Determine the (X, Y) coordinate at the center of the cell enclosing the given text.  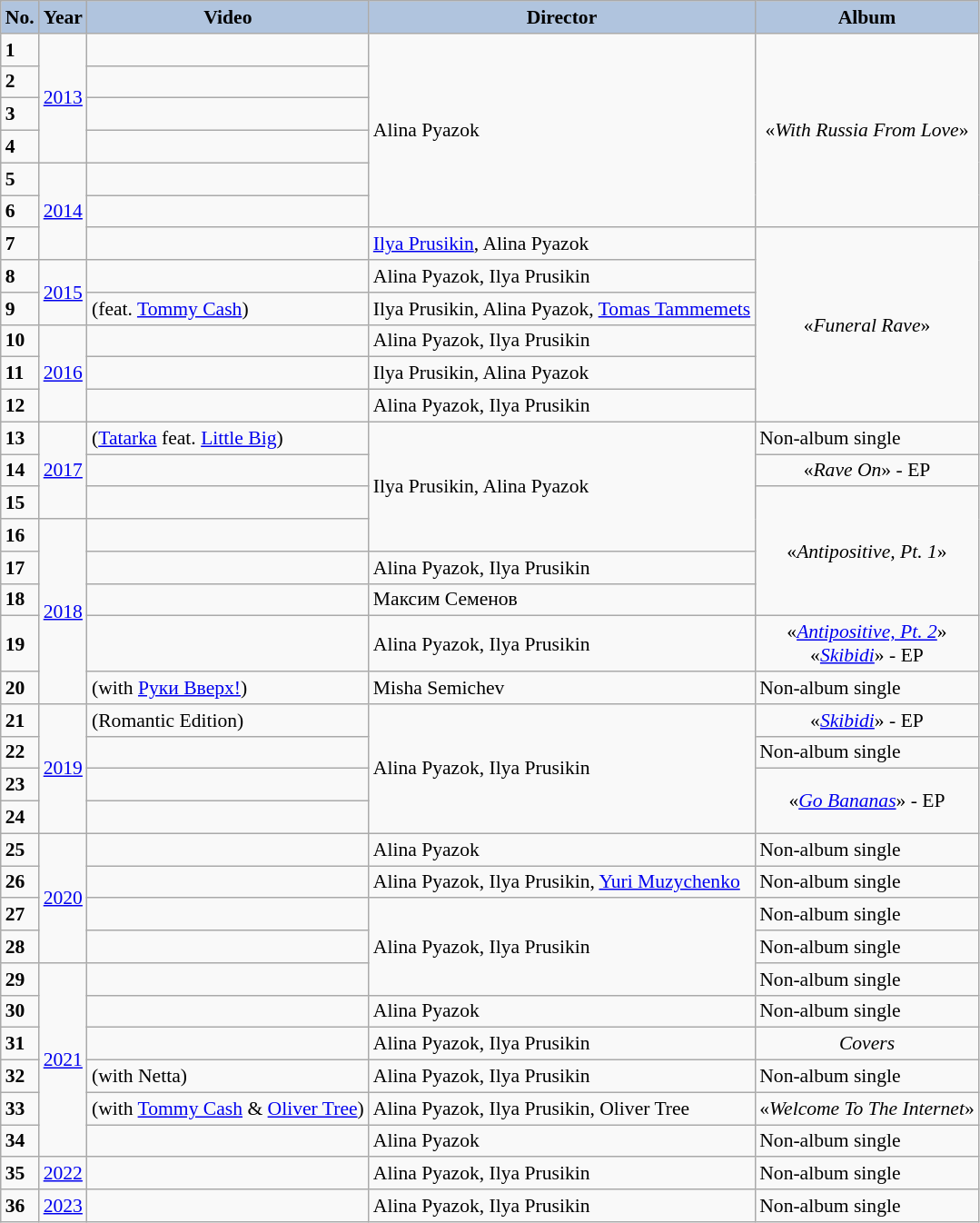
16 (20, 535)
22 (20, 752)
No. (20, 17)
28 (20, 947)
2 (20, 82)
13 (20, 438)
36 (20, 1206)
Covers (866, 1044)
(with Руки Вверх!) (228, 688)
2021 (64, 1060)
«Rave On» - EP (866, 471)
Video (228, 17)
(with Netta) (228, 1077)
23 (20, 785)
Ilya Prusikin, Alina Pyazok, Tomas Tammemets (561, 309)
5 (20, 179)
34 (20, 1141)
2020 (64, 898)
(Romantic Edition) (228, 721)
31 (20, 1044)
19 (20, 643)
«Antipositive, Pt. 1» (866, 552)
17 (20, 568)
2015 (64, 293)
7 (20, 244)
2014 (64, 211)
26 (20, 882)
2018 (64, 611)
Director (561, 17)
3 (20, 114)
1 (20, 50)
2017 (64, 471)
35 (20, 1174)
27 (20, 915)
2019 (64, 769)
12 (20, 406)
29 (20, 979)
Year (64, 17)
(Tatarka feat. Little Big) (228, 438)
«With Russia From Love» (866, 131)
«Funeral Rave» (866, 325)
32 (20, 1077)
2016 (64, 373)
4 (20, 147)
(with Tommy Cash & Oliver Tree) (228, 1109)
Album (866, 17)
2013 (64, 98)
Misha Semichev (561, 688)
«Antipositive, Pt. 2»«Skibidi» - EP (866, 643)
2022 (64, 1174)
6 (20, 212)
8 (20, 276)
18 (20, 600)
Alina Pyazok, Ilya Prusikin, Oliver Tree (561, 1109)
21 (20, 721)
25 (20, 850)
2023 (64, 1206)
9 (20, 309)
«Go Bananas» - EP (866, 801)
Максим Семенов (561, 600)
(feat. Tommy Cash) (228, 309)
30 (20, 1011)
«Welcome To The Internet» (866, 1109)
14 (20, 471)
24 (20, 818)
10 (20, 341)
15 (20, 503)
«Skibidi» - EP (866, 721)
20 (20, 688)
33 (20, 1109)
Alina Pyazok, Ilya Prusikin, Yuri Muzychenko (561, 882)
11 (20, 373)
